Capture the cell that displays the provided text and extract its [x, y] central coordinate. 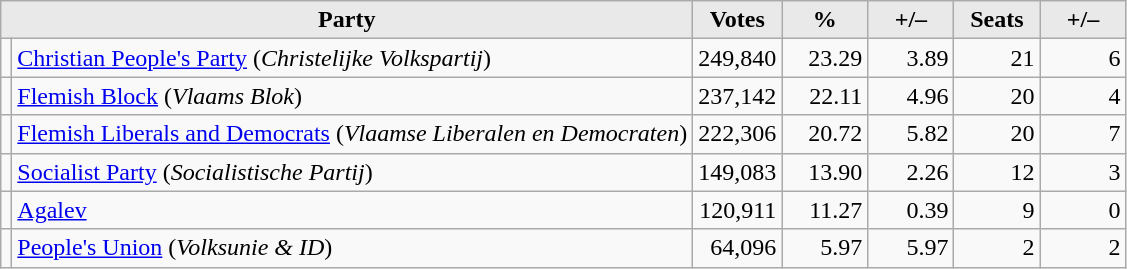
222,306 [738, 134]
Socialist Party (Socialistische Partij) [352, 172]
120,911 [738, 210]
12 [997, 172]
% [825, 20]
7 [1083, 134]
5.82 [911, 134]
64,096 [738, 248]
Seats [997, 20]
2.26 [911, 172]
3.89 [911, 58]
11.27 [825, 210]
9 [997, 210]
Christian People's Party (Christelijke Volkspartij) [352, 58]
21 [997, 58]
3 [1083, 172]
249,840 [738, 58]
20.72 [825, 134]
4 [1083, 96]
4.96 [911, 96]
Agalev [352, 210]
Votes [738, 20]
23.29 [825, 58]
0.39 [911, 210]
149,083 [738, 172]
237,142 [738, 96]
13.90 [825, 172]
Party [347, 20]
6 [1083, 58]
0 [1083, 210]
Flemish Liberals and Democrats (Vlaamse Liberalen en Democraten) [352, 134]
Flemish Block (Vlaams Blok) [352, 96]
People's Union (Volksunie & ID) [352, 248]
22.11 [825, 96]
